From the cell containing the given text, extract its center point as (x, y) coordinate. 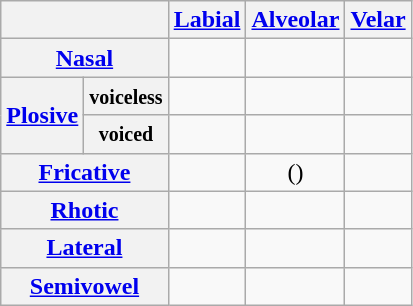
Semivowel (84, 286)
Fricative (84, 172)
Lateral (84, 248)
voiceless (126, 96)
Plosive (42, 115)
Alveolar (296, 20)
Labial (207, 20)
() (296, 172)
voiced (126, 134)
Nasal (84, 58)
Rhotic (84, 210)
Velar (378, 20)
